Detect which cell encompasses the target text, then output its [X, Y] center coordinate. 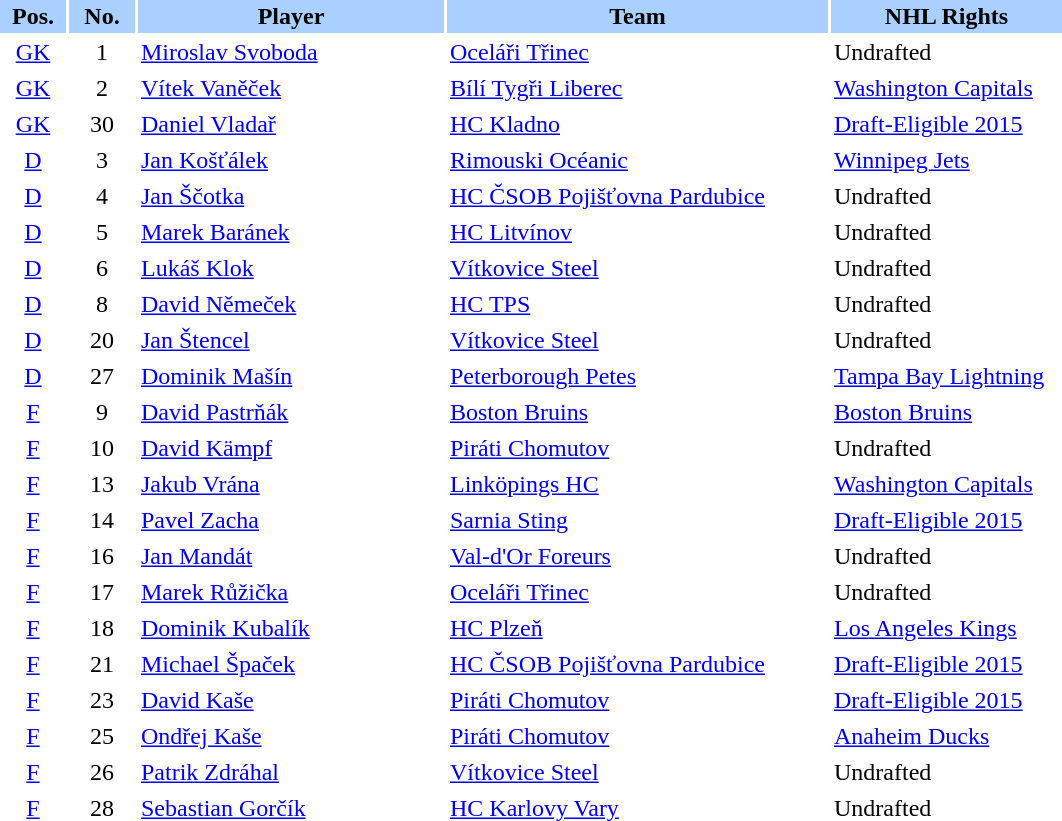
Bílí Tygři Liberec [638, 88]
Daniel Vladař [291, 124]
Player [291, 16]
20 [102, 340]
Dominik Kubalík [291, 628]
Jakub Vrána [291, 484]
Marek Růžička [291, 592]
Michael Špaček [291, 664]
27 [102, 376]
HC Litvínov [638, 232]
Peterborough Petes [638, 376]
30 [102, 124]
NHL Rights [946, 16]
26 [102, 772]
David Němeček [291, 304]
18 [102, 628]
Jan Ščotka [291, 196]
14 [102, 520]
13 [102, 484]
2 [102, 88]
Val-d'Or Foreurs [638, 556]
Rimouski Océanic [638, 160]
Sarnia Sting [638, 520]
Lukáš Klok [291, 268]
Marek Baránek [291, 232]
25 [102, 736]
4 [102, 196]
Patrik Zdráhal [291, 772]
Winnipeg Jets [946, 160]
Dominik Mašín [291, 376]
Jan Mandát [291, 556]
Team [638, 16]
1 [102, 52]
David Pastrňák [291, 412]
6 [102, 268]
HC Kladno [638, 124]
10 [102, 448]
Linköpings HC [638, 484]
Tampa Bay Lightning [946, 376]
17 [102, 592]
Miroslav Svoboda [291, 52]
Vítek Vaněček [291, 88]
Los Angeles Kings [946, 628]
HC TPS [638, 304]
23 [102, 700]
5 [102, 232]
No. [102, 16]
Jan Košťálek [291, 160]
3 [102, 160]
Jan Štencel [291, 340]
Ondřej Kaše [291, 736]
HC Plzeň [638, 628]
David Kämpf [291, 448]
16 [102, 556]
David Kaše [291, 700]
21 [102, 664]
Pos. [33, 16]
8 [102, 304]
9 [102, 412]
Pavel Zacha [291, 520]
Anaheim Ducks [946, 736]
